Identify which cell holds the provided text, then report its (X, Y) central coordinate. 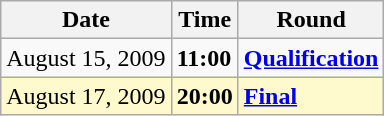
Time (204, 20)
20:00 (204, 96)
11:00 (204, 58)
August 15, 2009 (86, 58)
Date (86, 20)
August 17, 2009 (86, 96)
Round (311, 20)
Qualification (311, 58)
Final (311, 96)
